From the cell containing the given text, extract its center point as [x, y] coordinate. 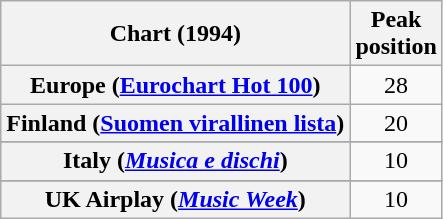
Europe (Eurochart Hot 100) [176, 85]
28 [396, 85]
Italy (Musica e dischi) [176, 161]
Chart (1994) [176, 34]
UK Airplay (Music Week) [176, 199]
Finland (Suomen virallinen lista) [176, 123]
Peakposition [396, 34]
20 [396, 123]
